Extract the (X, Y) coordinate from the center of the cell holding the provided text.  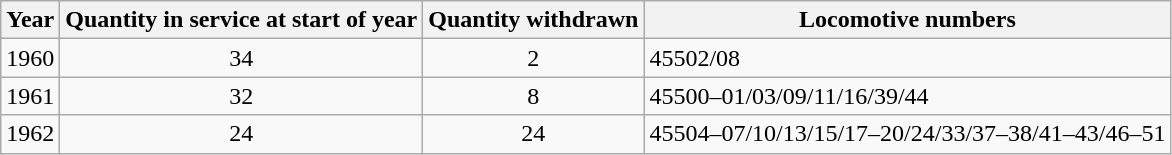
8 (534, 96)
1960 (30, 58)
45504–07/10/13/15/17–20/24/33/37–38/41–43/46–51 (908, 134)
2 (534, 58)
Quantity withdrawn (534, 20)
Year (30, 20)
45502/08 (908, 58)
1961 (30, 96)
1962 (30, 134)
Locomotive numbers (908, 20)
45500–01/03/09/11/16/39/44 (908, 96)
34 (242, 58)
32 (242, 96)
Quantity in service at start of year (242, 20)
